Locate the cell with the specified text and output its [x, y] center coordinate. 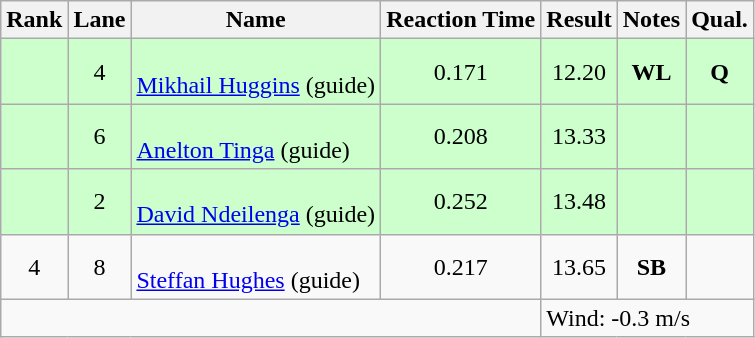
8 [100, 266]
13.65 [579, 266]
Mikhail Huggins (guide) [256, 72]
13.33 [579, 136]
Lane [100, 20]
Qual. [720, 20]
2 [100, 202]
0.252 [461, 202]
David Ndeilenga (guide) [256, 202]
Q [720, 72]
Result [579, 20]
Wind: -0.3 m/s [648, 318]
0.171 [461, 72]
6 [100, 136]
13.48 [579, 202]
Notes [651, 20]
WL [651, 72]
0.208 [461, 136]
12.20 [579, 72]
Name [256, 20]
SB [651, 266]
Anelton Tinga (guide) [256, 136]
Steffan Hughes (guide) [256, 266]
Reaction Time [461, 20]
Rank [34, 20]
0.217 [461, 266]
